For the text-containing cell, return its midpoint in [X, Y] coordinate format. 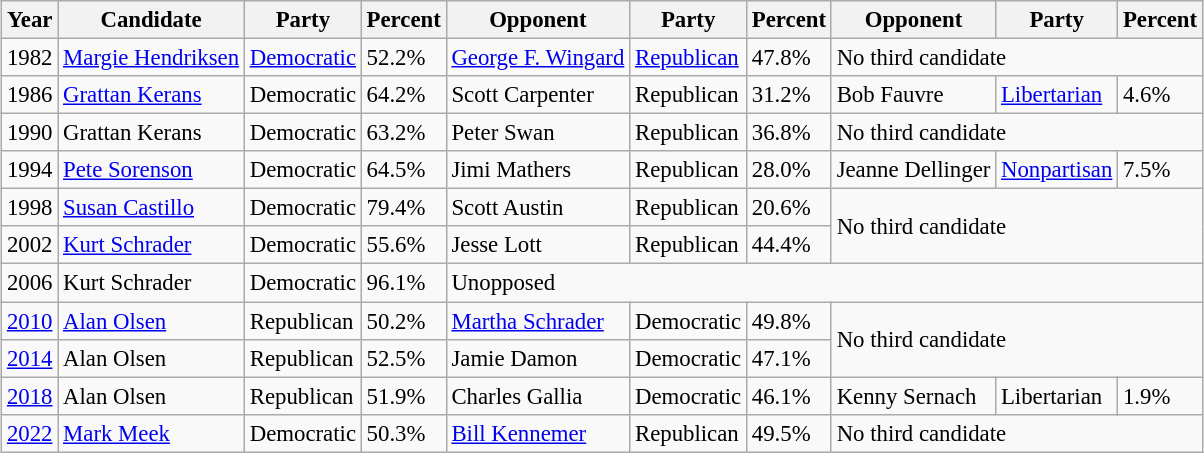
2018 [30, 396]
63.2% [404, 133]
51.9% [404, 396]
Margie Hendriksen [152, 57]
Jamie Damon [538, 358]
49.5% [790, 433]
46.1% [790, 396]
1994 [30, 170]
47.1% [790, 358]
Bill Kennemer [538, 433]
Pete Sorenson [152, 170]
Bob Fauvre [913, 95]
49.8% [790, 321]
Kenny Sernach [913, 396]
64.2% [404, 95]
36.8% [790, 133]
28.0% [790, 170]
1986 [30, 95]
Year [30, 20]
64.5% [404, 170]
31.2% [790, 95]
52.2% [404, 57]
Susan Castillo [152, 208]
Unopposed [824, 283]
Jeanne Dellinger [913, 170]
Peter Swan [538, 133]
Nonpartisan [1057, 170]
George F. Wingard [538, 57]
2014 [30, 358]
52.5% [404, 358]
50.2% [404, 321]
55.6% [404, 245]
1.9% [1160, 396]
Candidate [152, 20]
2010 [30, 321]
1990 [30, 133]
2022 [30, 433]
Martha Schrader [538, 321]
Scott Austin [538, 208]
79.4% [404, 208]
7.5% [1160, 170]
Charles Gallia [538, 396]
4.6% [1160, 95]
1998 [30, 208]
2006 [30, 283]
Scott Carpenter [538, 95]
50.3% [404, 433]
47.8% [790, 57]
44.4% [790, 245]
Jesse Lott [538, 245]
Jimi Mathers [538, 170]
20.6% [790, 208]
96.1% [404, 283]
1982 [30, 57]
2002 [30, 245]
Mark Meek [152, 433]
